Find where the given text appears and provide that cell's center as [X, Y] coordinate. 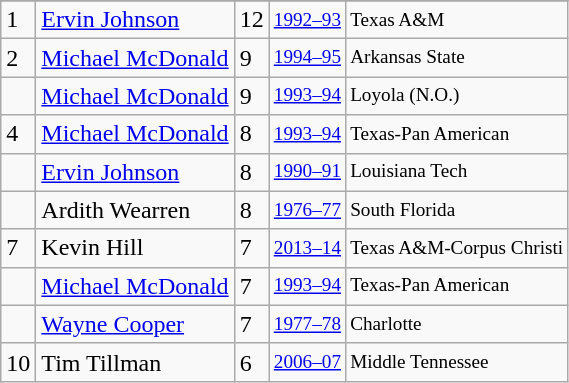
Arkansas State [457, 58]
2 [18, 58]
2013–14 [307, 248]
Texas A&M [457, 20]
Middle Tennessee [457, 362]
2006–07 [307, 362]
1976–77 [307, 210]
South Florida [457, 210]
Ardith Wearren [135, 210]
1994–95 [307, 58]
1 [18, 20]
Tim Tillman [135, 362]
6 [252, 362]
1977–78 [307, 324]
Texas A&M-Corpus Christi [457, 248]
Wayne Cooper [135, 324]
12 [252, 20]
Loyola (N.O.) [457, 96]
Louisiana Tech [457, 172]
4 [18, 134]
10 [18, 362]
Charlotte [457, 324]
1990–91 [307, 172]
Kevin Hill [135, 248]
1992–93 [307, 20]
